Return the [X, Y] coordinate for the center point of the cell that contains the specified text.  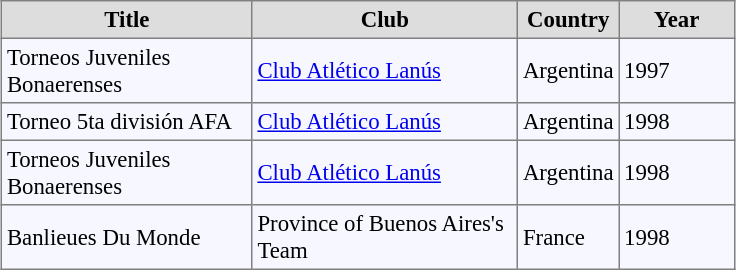
Torneo 5ta división AFA [127, 122]
Country [568, 20]
Title [127, 20]
1997 [677, 70]
France [568, 237]
Banlieues Du Monde [127, 237]
Province of Buenos Aires's Team [385, 237]
Club [385, 20]
Year [677, 20]
